For the text-containing cell, return its midpoint in (X, Y) coordinate format. 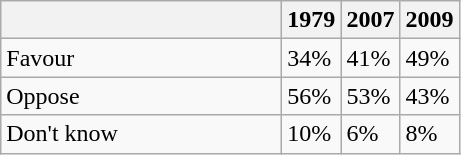
Don't know (142, 134)
49% (430, 58)
41% (370, 58)
Oppose (142, 96)
34% (312, 58)
10% (312, 134)
6% (370, 134)
2007 (370, 20)
53% (370, 96)
56% (312, 96)
43% (430, 96)
Favour (142, 58)
8% (430, 134)
1979 (312, 20)
2009 (430, 20)
